Locate the cell with the specified text and output its (x, y) center coordinate. 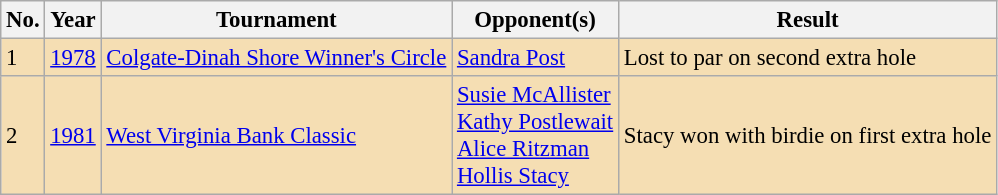
Year (73, 20)
Susie McAllister Kathy Postlewait Alice Ritzman Hollis Stacy (536, 136)
1 (23, 58)
1978 (73, 58)
Colgate-Dinah Shore Winner's Circle (276, 58)
2 (23, 136)
1981 (73, 136)
Opponent(s) (536, 20)
No. (23, 20)
Sandra Post (536, 58)
Lost to par on second extra hole (808, 58)
Stacy won with birdie on first extra hole (808, 136)
Result (808, 20)
Tournament (276, 20)
West Virginia Bank Classic (276, 136)
